Output the [X, Y] coordinate of the center of the cell containing the given text.  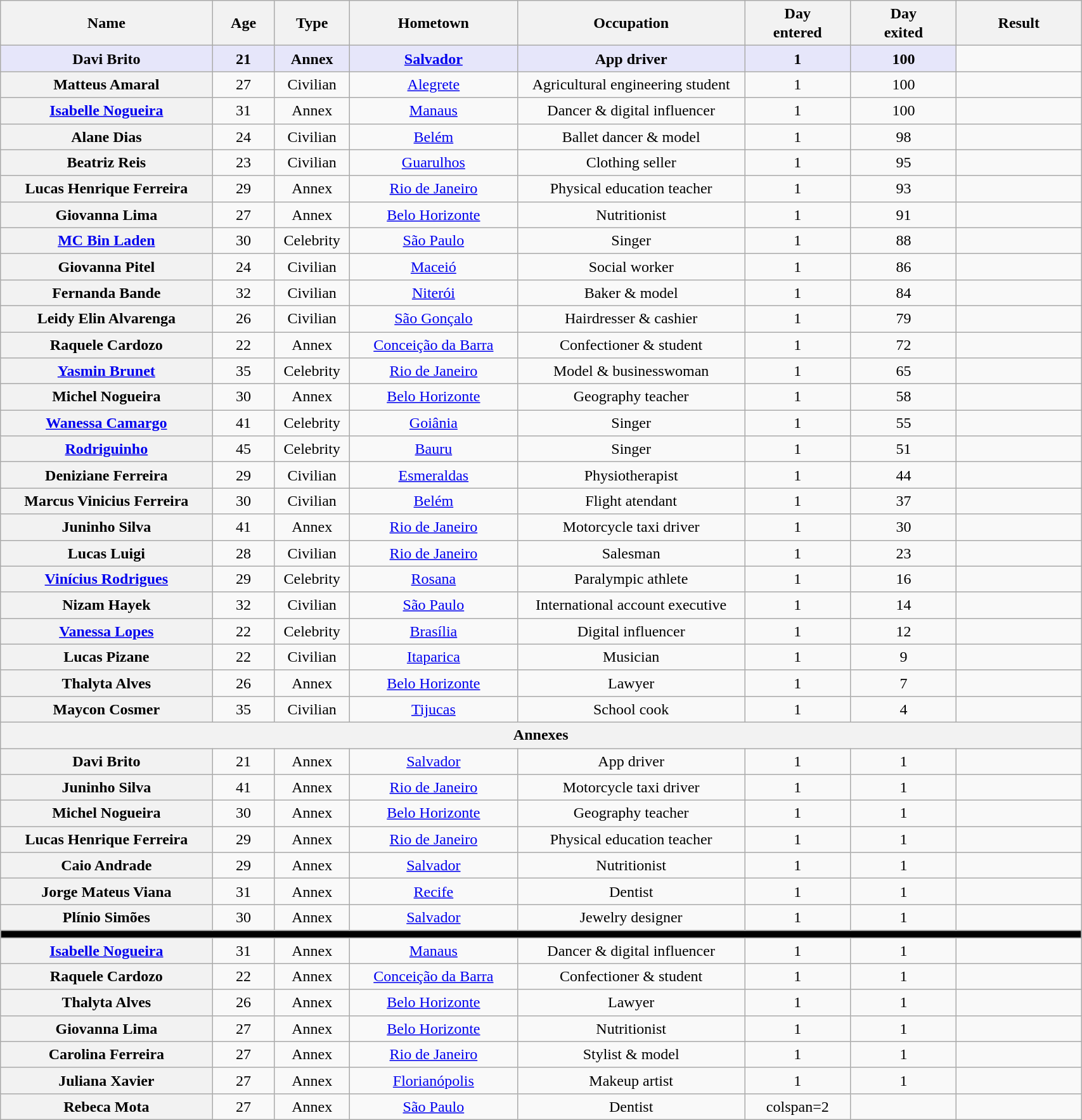
65 [904, 371]
51 [904, 449]
37 [904, 501]
Vanessa Lopes [106, 631]
MC Bin Laden [106, 241]
Lucas Luigi [106, 553]
Bauru [434, 449]
Type [312, 23]
Hairdresser & cashier [631, 318]
Flight atendant [631, 501]
Florianópolis [434, 1080]
Age [243, 23]
91 [904, 214]
Maycon Cosmer [106, 709]
Lucas Pizane [106, 657]
98 [904, 137]
Alegrete [434, 85]
Hometown [434, 23]
Jorge Mateus Viana [106, 891]
Baker & model [631, 293]
14 [904, 605]
Salesman [631, 553]
9 [904, 657]
Marcus Vinicius Ferreira [106, 501]
Agricultural engineering student [631, 85]
Model & businesswoman [631, 371]
12 [904, 631]
Leidy Elin Alvarenga [106, 318]
7 [904, 683]
Result [1019, 23]
86 [904, 266]
Jewelry designer [631, 918]
Dayexited [904, 23]
28 [243, 553]
Giovanna Pitel [106, 266]
Matteus Amaral [106, 85]
44 [904, 475]
Nizam Hayek [106, 605]
Ballet dancer & model [631, 137]
Paralympic athlete [631, 579]
Rodriguinho [106, 449]
Vinícius Rodrigues [106, 579]
4 [904, 709]
São Gonçalo [434, 318]
Name [106, 23]
Plínio Simões [106, 918]
93 [904, 189]
58 [904, 397]
Musician [631, 657]
colspan=2 [797, 1107]
88 [904, 241]
Juliana Xavier [106, 1080]
Caio Andrade [106, 866]
72 [904, 345]
45 [243, 449]
International account executive [631, 605]
Brasília [434, 631]
School cook [631, 709]
Guarulhos [434, 162]
Wanessa Camargo [106, 423]
16 [904, 579]
95 [904, 162]
Esmeraldas [434, 475]
Digital influencer [631, 631]
Beatriz Reis [106, 162]
Deniziane Ferreira [106, 475]
Rosana [434, 579]
Dayentered [797, 23]
Fernanda Bande [106, 293]
Niterói [434, 293]
Goiânia [434, 423]
Tijucas [434, 709]
Makeup artist [631, 1080]
Itaparica [434, 657]
84 [904, 293]
Maceió [434, 266]
Physiotherapist [631, 475]
Clothing seller [631, 162]
Rebeca Mota [106, 1107]
55 [904, 423]
Occupation [631, 23]
Yasmin Brunet [106, 371]
Recife [434, 891]
Annexes [541, 735]
79 [904, 318]
Stylist & model [631, 1055]
Carolina Ferreira [106, 1055]
Alane Dias [106, 137]
Social worker [631, 266]
